Find where the given text appears and provide that cell's center as (x, y) coordinate. 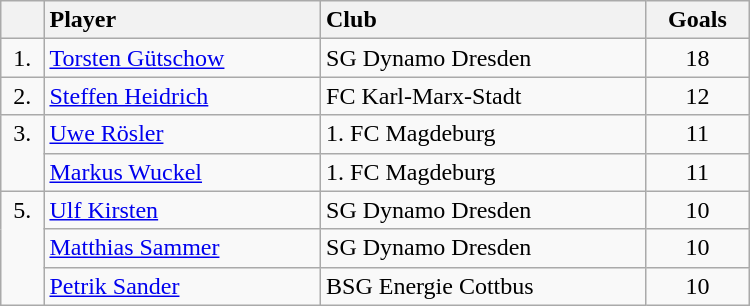
3. (22, 153)
Ulf Kirsten (182, 210)
FC Karl-Marx-Stadt (484, 96)
Uwe Rösler (182, 134)
5. (22, 248)
BSG Energie Cottbus (484, 286)
Goals (698, 20)
18 (698, 58)
Petrik Sander (182, 286)
1. (22, 58)
Markus Wuckel (182, 172)
Torsten Gütschow (182, 58)
Club (484, 20)
2. (22, 96)
Steffen Heidrich (182, 96)
Player (182, 20)
Matthias Sammer (182, 248)
12 (698, 96)
